Determine the (X, Y) coordinate at the center of the cell enclosing the given text.  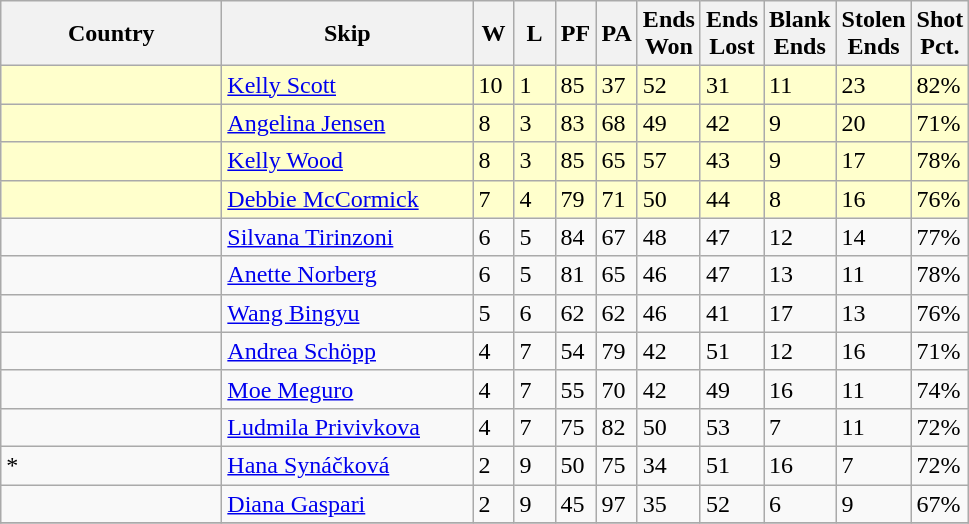
67 (616, 237)
57 (668, 161)
Silvana Tirinzoni (348, 237)
55 (576, 389)
74% (940, 389)
97 (616, 503)
35 (668, 503)
* (112, 465)
71 (616, 199)
34 (668, 465)
Shot Pct. (940, 34)
82% (940, 85)
Ends Won (668, 34)
45 (576, 503)
Angelina Jensen (348, 123)
Kelly Wood (348, 161)
Diana Gaspari (348, 503)
70 (616, 389)
23 (874, 85)
Debbie McCormick (348, 199)
53 (732, 427)
81 (576, 275)
67% (940, 503)
W (494, 34)
68 (616, 123)
31 (732, 85)
54 (576, 351)
37 (616, 85)
14 (874, 237)
Anette Norberg (348, 275)
77% (940, 237)
10 (494, 85)
Country (112, 34)
48 (668, 237)
Blank Ends (800, 34)
20 (874, 123)
Hana Synáčková (348, 465)
44 (732, 199)
Ludmila Privivkova (348, 427)
41 (732, 313)
PF (576, 34)
82 (616, 427)
84 (576, 237)
Moe Meguro (348, 389)
Wang Bingyu (348, 313)
Kelly Scott (348, 85)
43 (732, 161)
L (534, 34)
Stolen Ends (874, 34)
Skip (348, 34)
Andrea Schöpp (348, 351)
1 (534, 85)
Ends Lost (732, 34)
PA (616, 34)
83 (576, 123)
